Determine the [X, Y] coordinate at the center of the cell enclosing the given text.  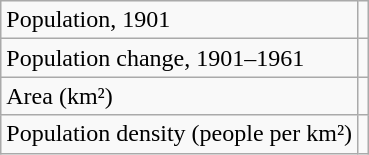
Population, 1901 [180, 20]
Area (km²) [180, 96]
Population density (people per km²) [180, 134]
Population change, 1901–1961 [180, 58]
